Capture the cell that displays the provided text and extract its (X, Y) central coordinate. 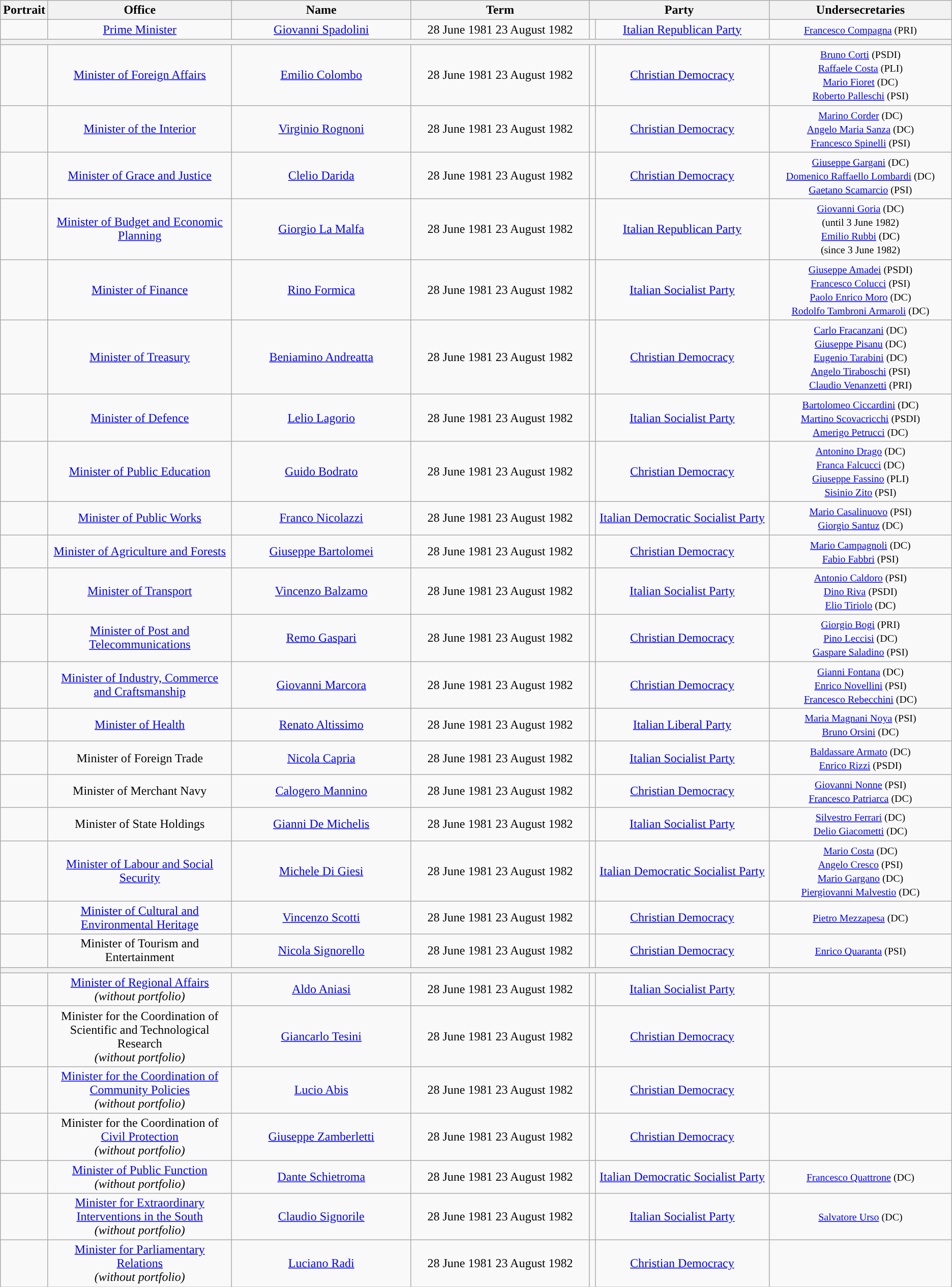
Aldo Aniasi (321, 990)
Portrait (24, 10)
Term (500, 10)
Giovanni Spadolini (321, 29)
Giorgio Bogi (PRI) Pino Leccisi (DC) Gaspare Saladino (PSI) (860, 638)
Lelio Lagorio (321, 417)
Calogero Mannino (321, 791)
Salvatore Urso (DC) (860, 1217)
Minister of Industry, Commerce and Craftsmanship (139, 685)
Minister of Public Works (139, 518)
Minister of the Interior (139, 129)
Vincenzo Balzamo (321, 591)
Francesco Quattrone (DC) (860, 1177)
Beniamino Andreatta (321, 357)
Minister of Foreign Affairs (139, 75)
Silvestro Ferrari (DC) Delio Giacometti (DC) (860, 824)
Giuseppe Zamberletti (321, 1136)
Baldassare Armato (DC) Enrico Rizzi (PSDI) (860, 758)
Name (321, 10)
Minister of Budget and Economic Planning (139, 229)
Michele Di Giesi (321, 871)
Virginio Rognoni (321, 129)
Minister of Agriculture and Forests (139, 551)
Giancarlo Tesini (321, 1036)
Clelio Darida (321, 175)
Enrico Quaranta (PSI) (860, 951)
Nicola Capria (321, 758)
Bruno Corti (PSDI) Raffaele Costa (PLI) Mario Fioret (DC) Roberto Palleschi (PSI) (860, 75)
Minister of Treasury (139, 357)
Minister for the Coordination of Scientific and Technological Research (without portfolio) (139, 1036)
Minister of Merchant Navy (139, 791)
Giovanni Goria (DC)(until 3 June 1982) Emilio Rubbi (DC)(since 3 June 1982) (860, 229)
Minister of Transport (139, 591)
Guido Bodrato (321, 471)
Minister of Post and Telecommunications (139, 638)
Pietro Mezzapesa (DC) (860, 917)
Antonio Caldoro (PSI) Dino Riva (PSDI) Elio Tiriolo (DC) (860, 591)
Franco Nicolazzi (321, 518)
Minister of Grace and Justice (139, 175)
Remo Gaspari (321, 638)
Mario Costa (DC) Angelo Cresco (PSI) Mario Gargano (DC) Piergiovanni Malvestio (DC) (860, 871)
Giuseppe Bartolomei (321, 551)
Office (139, 10)
Rino Formica (321, 290)
Minister of Public Function (without portfolio) (139, 1177)
Marino Corder (DC) Angelo Maria Sanza (DC) Francesco Spinelli (PSI) (860, 129)
Dante Schietroma (321, 1177)
Giovanni Nonne (PSI) Francesco Patriarca (DC) (860, 791)
Vincenzo Scotti (321, 917)
Minister of Labour and Social Security (139, 871)
Maria Magnani Noya (PSI) Bruno Orsini (DC) (860, 725)
Party (679, 10)
Gianni Fontana (DC) Enrico Novellini (PSI) Francesco Rebecchini (DC) (860, 685)
Minister of Health (139, 725)
Minister for Parliamentary Relations (without portfolio) (139, 1264)
Undersecretaries (860, 10)
Mario Casalinuovo (PSI) Giorgio Santuz (DC) (860, 518)
Minister for Extraordinary Interventions in the South (without portfolio) (139, 1217)
Antonino Drago (DC) Franca Falcucci (DC) Giuseppe Fassino (PLI) Sisinio Zito (PSI) (860, 471)
Luciano Radi (321, 1264)
Italian Liberal Party (682, 725)
Minister of Regional Affairs (without portfolio) (139, 990)
Minister of State Holdings (139, 824)
Minister for the Coordination of Civil Protection (without portfolio) (139, 1136)
Giorgio La Malfa (321, 229)
Minister of Defence (139, 417)
Nicola Signorello (321, 951)
Mario Campagnoli (DC) Fabio Fabbri (PSI) (860, 551)
Giovanni Marcora (321, 685)
Lucio Abis (321, 1090)
Emilio Colombo (321, 75)
Francesco Compagna (PRI) (860, 29)
Minister of Tourism and Entertainment (139, 951)
Gianni De Michelis (321, 824)
Giuseppe Gargani (DC) Domenico Raffaello Lombardi (DC) Gaetano Scamarcio (PSI) (860, 175)
Minister of Public Education (139, 471)
Minister of Foreign Trade (139, 758)
Bartolomeo Ciccardini (DC) Martino Scovacricchi (PSDI) Amerigo Petrucci (DC) (860, 417)
Renato Altissimo (321, 725)
Minister for the Coordination of Community Policies (without portfolio) (139, 1090)
Minister of Finance (139, 290)
Claudio Signorile (321, 1217)
Giuseppe Amadei (PSDI) Francesco Colucci (PSI) Paolo Enrico Moro (DC) Rodolfo Tambroni Armaroli (DC) (860, 290)
Carlo Fracanzani (DC) Giuseppe Pisanu (DC) Eugenio Tarabini (DC) Angelo Tiraboschi (PSI) Claudio Venanzetti (PRI) (860, 357)
Prime Minister (139, 29)
Minister of Cultural and Environmental Heritage (139, 917)
